Detect which cell encompasses the target text, then output its (x, y) center coordinate. 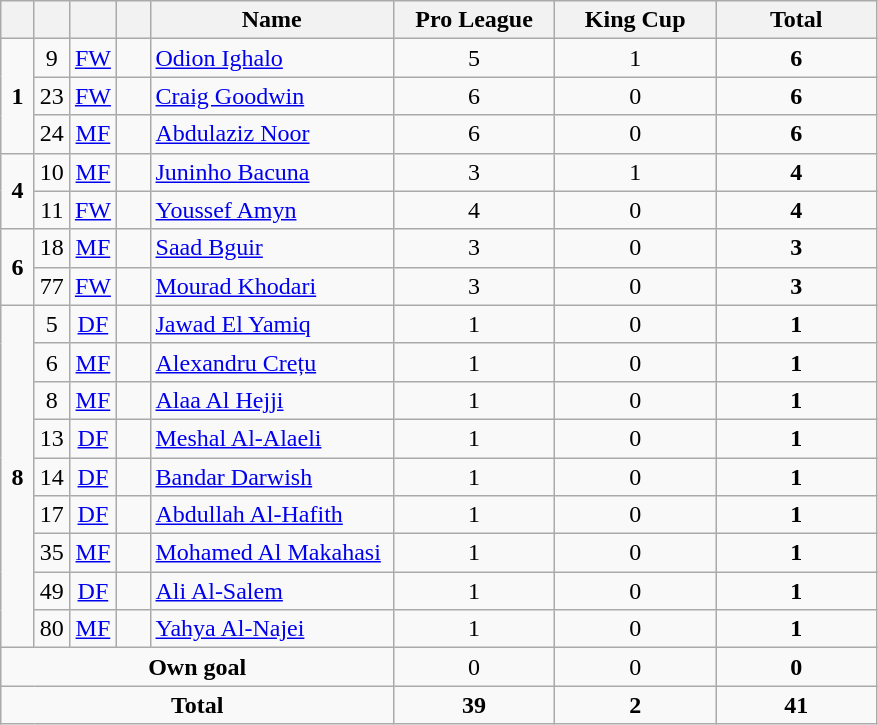
Own goal (198, 667)
Saad Bguir (272, 248)
Mohamed Al Makahasi (272, 553)
Meshal Al-Alaeli (272, 438)
77 (52, 286)
49 (52, 591)
9 (52, 58)
Odion Ighalo (272, 58)
80 (52, 629)
Bandar Darwish (272, 477)
24 (52, 134)
Alaa Al Hejji (272, 400)
Abdullah Al-Hafith (272, 515)
13 (52, 438)
11 (52, 210)
18 (52, 248)
23 (52, 96)
Jawad El Yamiq (272, 324)
39 (474, 705)
Craig Goodwin (272, 96)
Pro League (474, 20)
Name (272, 20)
Alexandru Crețu (272, 362)
Ali Al-Salem (272, 591)
17 (52, 515)
2 (636, 705)
14 (52, 477)
King Cup (636, 20)
Mourad Khodari (272, 286)
Abdulaziz Noor (272, 134)
41 (796, 705)
10 (52, 172)
Juninho Bacuna (272, 172)
Yahya Al-Najei (272, 629)
Youssef Amyn (272, 210)
35 (52, 553)
